Find where the given text appears and provide that cell's center as (X, Y) coordinate. 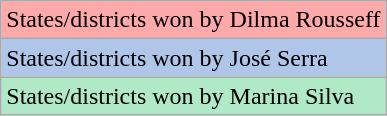
States/districts won by Marina Silva (194, 96)
States/districts won by José Serra (194, 58)
States/districts won by Dilma Rousseff (194, 20)
